Extract the (X, Y) coordinate from the center of the cell holding the provided text.  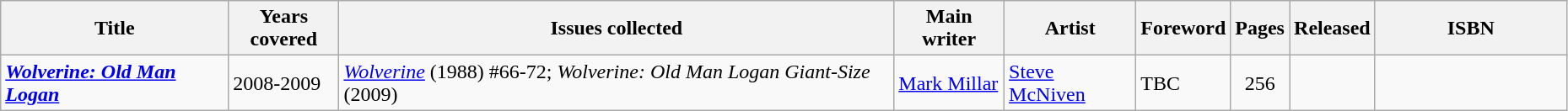
Mark Millar (950, 82)
Steve McNiven (1070, 82)
Wolverine (1988) #66-72; Wolverine: Old Man Logan Giant-Size (2009) (617, 82)
Artist (1070, 29)
256 (1260, 82)
Title (115, 29)
TBC (1183, 82)
Main writer (950, 29)
Wolverine: Old Man Logan (115, 82)
Pages (1260, 29)
Issues collected (617, 29)
Foreword (1183, 29)
2008-2009 (283, 82)
ISBN (1471, 29)
Released (1332, 29)
Years covered (283, 29)
